Scan for the cell matching the given text and deliver its (x, y) coordinate at center. 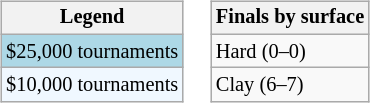
Finals by surface (290, 18)
$25,000 tournaments (92, 51)
Clay (6–7) (290, 85)
Legend (92, 18)
Hard (0–0) (290, 51)
$10,000 tournaments (92, 85)
